Return [X, Y] of the center of cell containing provided text 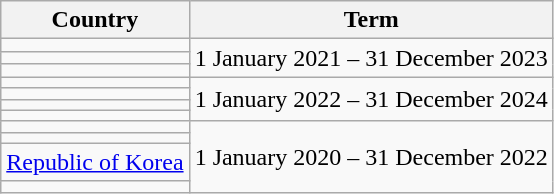
Term [371, 20]
1 January 2021 – 31 December 2023 [371, 58]
Republic of Korea [95, 162]
1 January 2020 – 31 December 2022 [371, 156]
Country [95, 20]
1 January 2022 – 31 December 2024 [371, 99]
